Scan for the cell matching the given text and deliver its [x, y] coordinate at center. 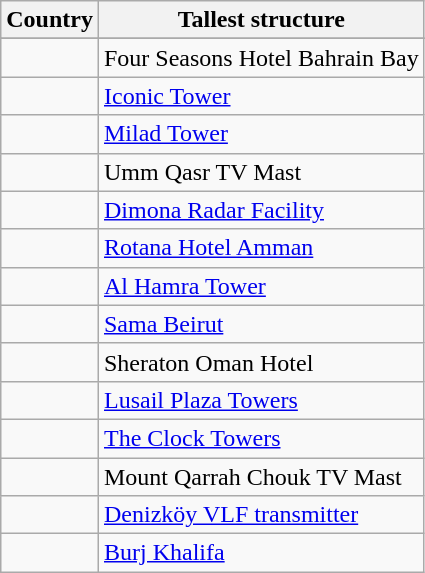
Denizköy VLF transmitter [261, 515]
Al Hamra Tower [261, 286]
Umm Qasr TV Mast [261, 172]
Milad Tower [261, 134]
The Clock Towers [261, 438]
Iconic Tower [261, 96]
Mount Qarrah Chouk TV Mast [261, 477]
Lusail Plaza Towers [261, 400]
Dimona Radar Facility [261, 210]
Rotana Hotel Amman [261, 248]
Tallest structure [261, 20]
Burj Khalifa [261, 553]
Sama Beirut [261, 324]
Sheraton Oman Hotel [261, 362]
Country [50, 20]
Four Seasons Hotel Bahrain Bay [261, 58]
